Identify which cell holds the provided text, then report its [x, y] central coordinate. 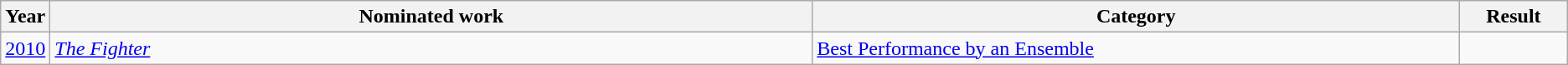
2010 [25, 48]
The Fighter [431, 48]
Category [1136, 17]
Result [1514, 17]
Nominated work [431, 17]
Year [25, 17]
Best Performance by an Ensemble [1136, 48]
